Extract the [x, y] coordinate from the center of the cell holding the provided text.  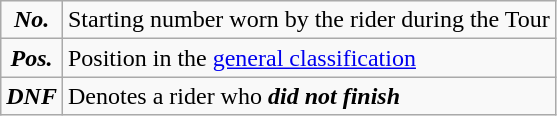
DNF [32, 96]
Starting number worn by the rider during the Tour [308, 20]
Denotes a rider who did not finish [308, 96]
Pos. [32, 58]
Position in the general classification [308, 58]
No. [32, 20]
